Return (x, y) of the center of cell containing provided text 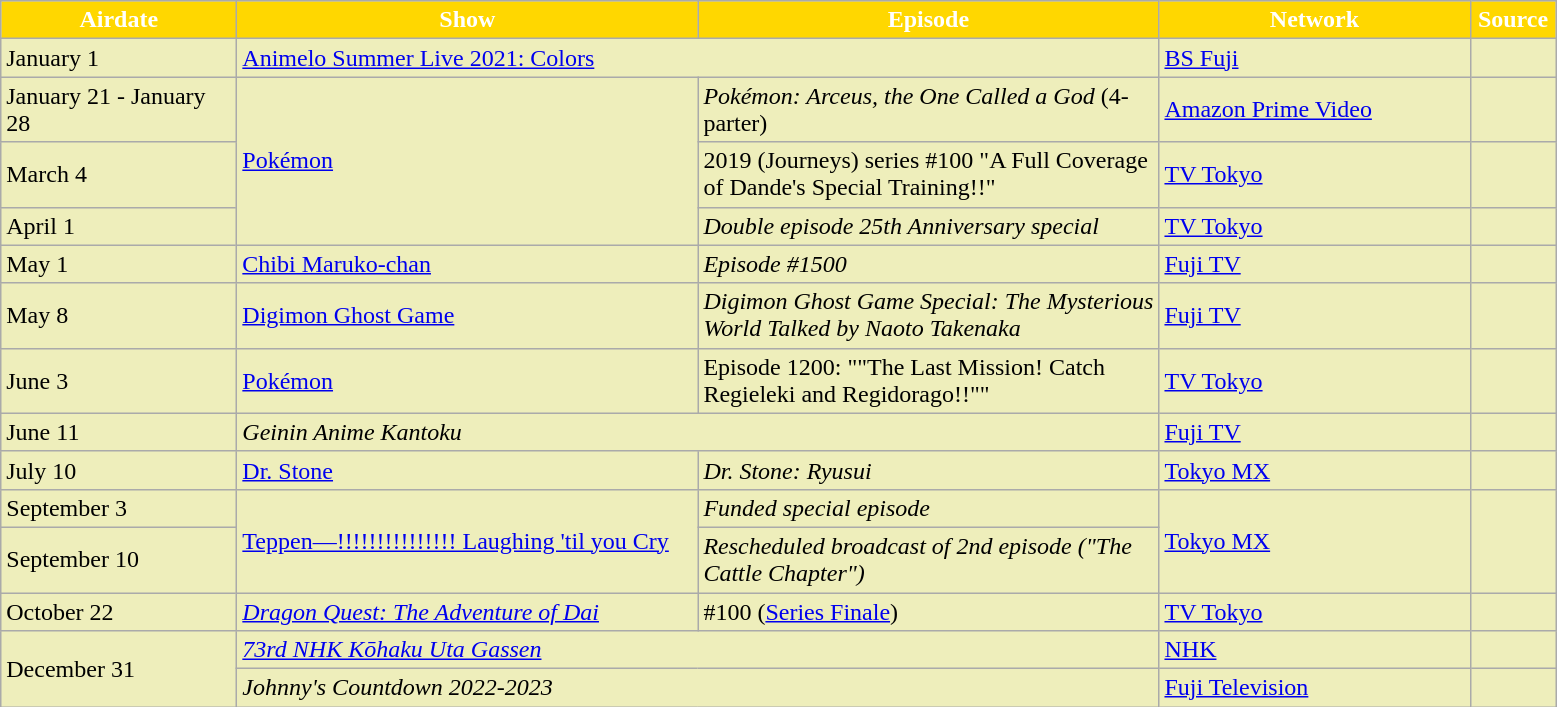
May 1 (119, 264)
Episode 1200: ""The Last Mission! Catch Regieleki and Regidorago!!"" (928, 380)
Chibi Maruko-chan (468, 264)
May 8 (119, 316)
March 4 (119, 174)
December 31 (119, 669)
Airdate (119, 20)
Digimon Ghost Game (468, 316)
BS Fuji (1314, 58)
July 10 (119, 470)
Dr. Stone (468, 470)
Network (1314, 20)
NHK (1314, 650)
April 1 (119, 226)
June 3 (119, 380)
Dragon Quest: The Adventure of Dai (468, 611)
Amazon Prime Video (1314, 110)
Animelo Summer Live 2021: Colors (698, 58)
Teppen—!!!!!!!!!!!!!!! Laughing 'til you Cry (468, 540)
Episode #1500 (928, 264)
Episode (928, 20)
Double episode 25th Anniversary special (928, 226)
Johnny's Countdown 2022-2023 (698, 688)
#100 (Series Finale) (928, 611)
Rescheduled broadcast of 2nd episode ("The Cattle Chapter") (928, 560)
Fuji Television (1314, 688)
September 10 (119, 560)
Funded special episode (928, 508)
Geinin Anime Kantoku (698, 432)
Show (468, 20)
October 22 (119, 611)
Source (1513, 20)
Dr. Stone: Ryusui (928, 470)
September 3 (119, 508)
73rd NHK Kōhaku Uta Gassen (698, 650)
2019 (Journeys) series #100 "A Full Coverage of Dande's Special Training!!" (928, 174)
January 21 - January 28 (119, 110)
Digimon Ghost Game Special: The Mysterious World Talked by Naoto Takenaka (928, 316)
Pokémon: Arceus, the One Called a God (4-parter) (928, 110)
January 1 (119, 58)
June 11 (119, 432)
